Output the [x, y] coordinate of the center of the cell containing the given text.  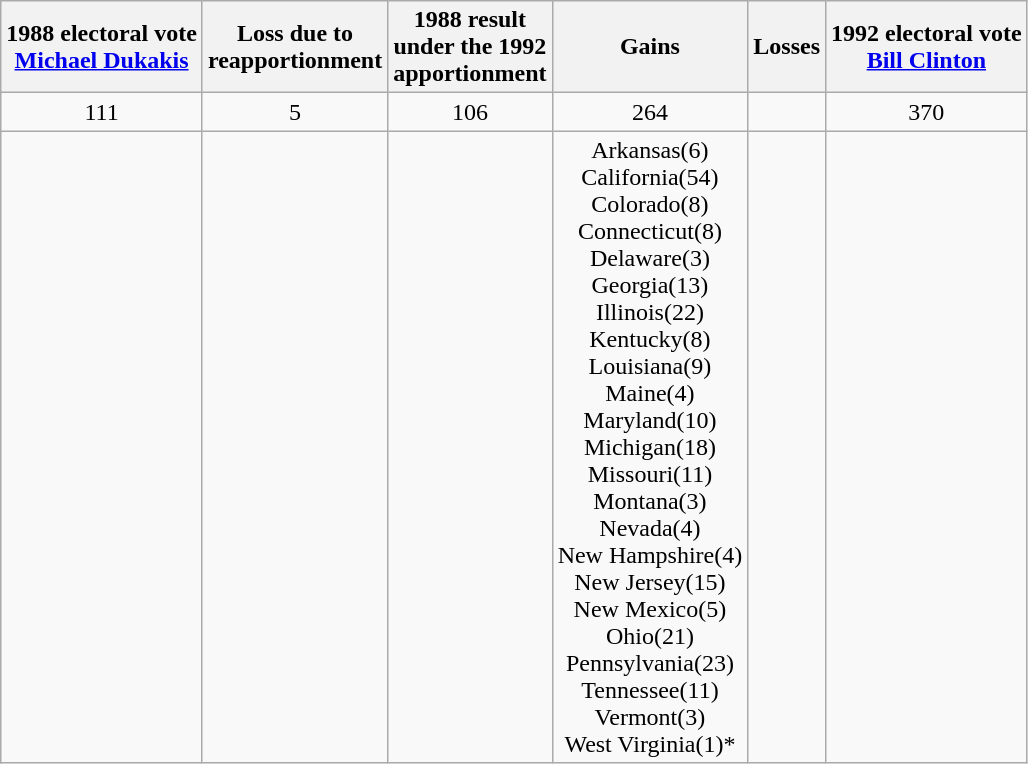
1988 resultunder the 1992apportionment [470, 47]
Losses [787, 47]
1992 electoral voteBill Clinton [927, 47]
1988 electoral voteMichael Dukakis [102, 47]
Loss due toreapportionment [294, 47]
111 [102, 112]
Gains [650, 47]
264 [650, 112]
370 [927, 112]
106 [470, 112]
5 [294, 112]
